Output the [x, y] coordinate of the center of the cell containing the given text.  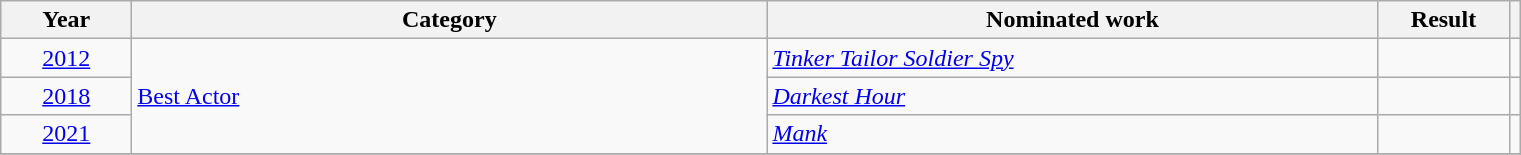
Darkest Hour [1072, 96]
Nominated work [1072, 20]
Best Actor [450, 96]
2012 [66, 58]
2021 [66, 134]
Tinker Tailor Soldier Spy [1072, 58]
Mank [1072, 134]
Year [66, 20]
2018 [66, 96]
Result [1444, 20]
Category [450, 20]
